Capture the cell that displays the provided text and extract its (x, y) central coordinate. 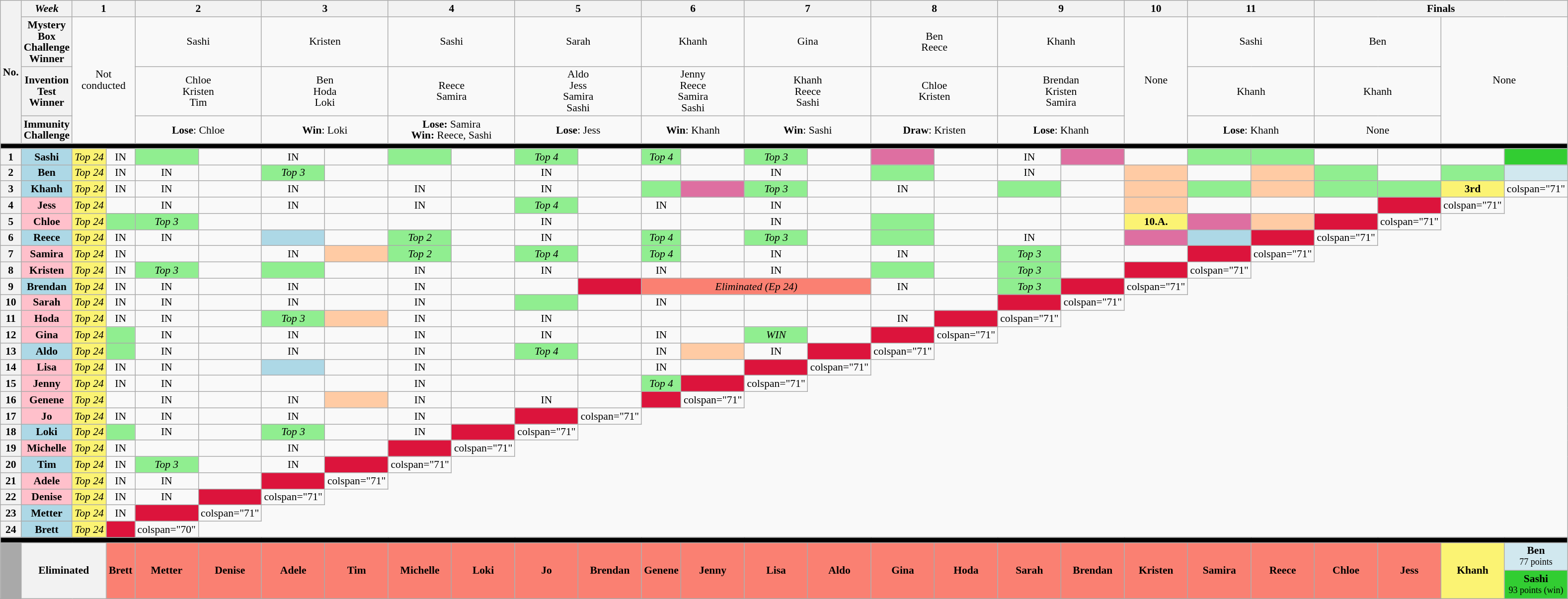
Eliminated (Ep 24) (756, 286)
20 (11, 465)
Notconducted (103, 80)
10.A. (1156, 222)
Lose: SamiraWin: Reece, Sashi (451, 130)
Lose: Jess (578, 130)
13 (11, 352)
Eliminated (64, 570)
14 (11, 368)
ImmunityChallenge (47, 130)
InventionTestWinner (47, 91)
BenHodaLoki (325, 91)
16 (11, 400)
WIN (776, 335)
18 (11, 432)
No. (11, 72)
JennyReeceSamiraSashi (693, 91)
BenReece (934, 42)
colspan="70" (167, 529)
Lose: Chloe (199, 130)
Win: Sashi (808, 130)
12 (11, 335)
MysteryBoxChallengeWinner (47, 42)
24 (11, 529)
17 (11, 416)
Win: Loki (325, 130)
Win: Khanh (693, 130)
KhanhReeceSashi (808, 91)
23 (11, 514)
BrendanKristenSamira (1061, 91)
Week (47, 9)
3rd (1473, 190)
Draw: Kristen (934, 130)
19 (11, 449)
Sashi 93 points (win) (1536, 585)
Finals (1441, 9)
ChloeKristenTim (199, 91)
ReeceSamira (451, 91)
AldoJessSamiraSashi (578, 91)
15 (11, 383)
Ben 77 points (1536, 556)
22 (11, 497)
21 (11, 481)
ChloeKristen (934, 91)
